Extract the [x, y] coordinate from the center of the cell holding the provided text.  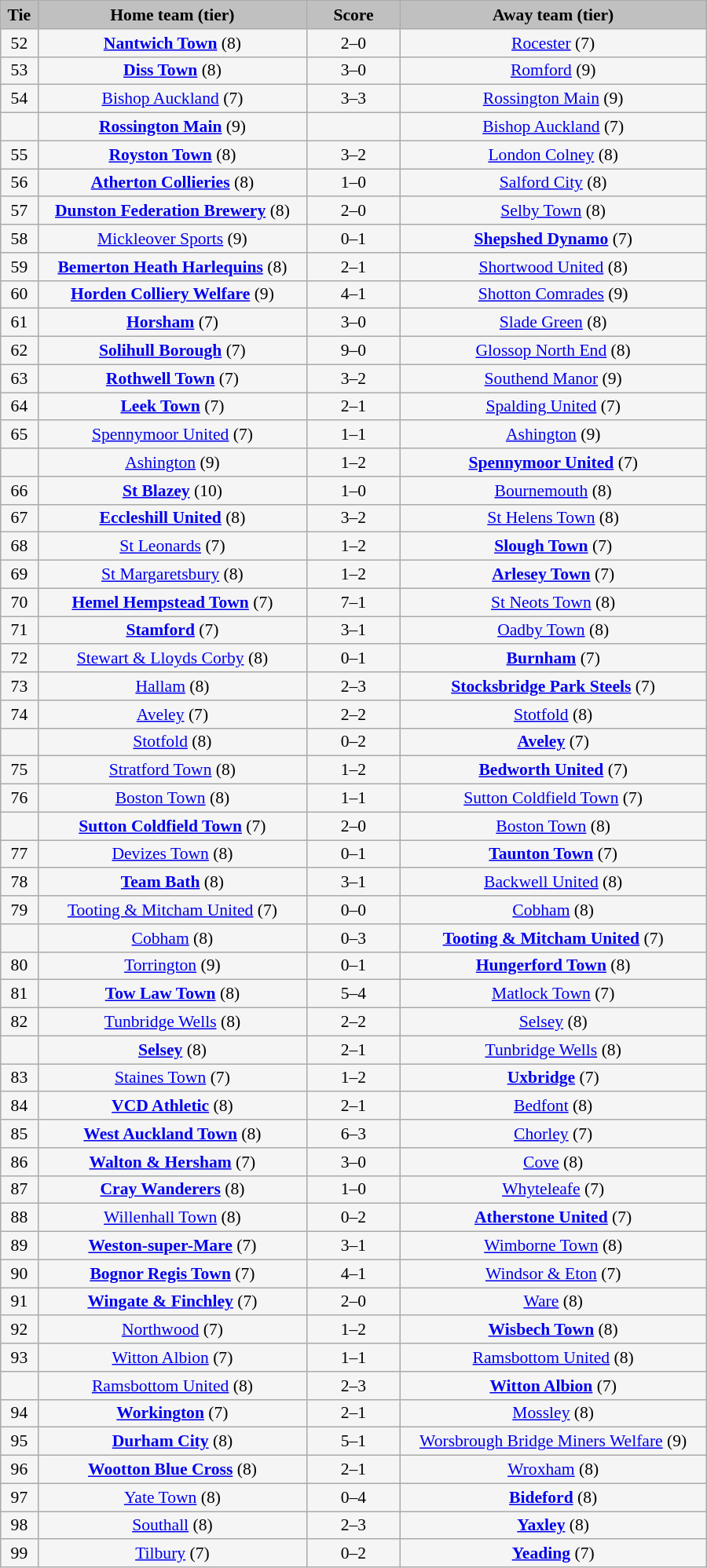
Matlock Town (7) [553, 994]
81 [19, 994]
0–4 [353, 1497]
74 [19, 715]
Stamford (7) [173, 630]
65 [19, 435]
Slade Green (8) [553, 323]
79 [19, 910]
Hallam (8) [173, 686]
Shotton Comrades (9) [553, 294]
Wisbech Town (8) [553, 1330]
92 [19, 1330]
Stratford Town (8) [173, 770]
Home team (tier) [173, 15]
72 [19, 659]
Solihull Borough (7) [173, 351]
Burnham (7) [553, 659]
Mossley (8) [553, 1413]
Cove (8) [553, 1162]
75 [19, 770]
9–0 [353, 351]
64 [19, 407]
70 [19, 602]
Walton & Hersham (7) [173, 1162]
St Blazey (10) [173, 491]
Horden Colliery Welfare (9) [173, 294]
Bournemouth (8) [553, 491]
Cray Wanderers (8) [173, 1190]
Hungerford Town (8) [553, 966]
St Margaretsbury (8) [173, 575]
Chorley (7) [553, 1134]
Yaxley (8) [553, 1526]
Devizes Town (8) [173, 854]
Weston-super-Mare (7) [173, 1246]
Oadby Town (8) [553, 630]
Team Bath (8) [173, 883]
Shepshed Dynamo (7) [553, 239]
83 [19, 1078]
7–1 [353, 602]
Whyteleafe (7) [553, 1190]
Worsbrough Bridge Miners Welfare (9) [553, 1442]
Bideford (8) [553, 1497]
3–3 [353, 99]
Tilbury (7) [173, 1554]
96 [19, 1470]
91 [19, 1302]
98 [19, 1526]
56 [19, 183]
61 [19, 323]
53 [19, 71]
Bedfont (8) [553, 1106]
62 [19, 351]
Eccleshill United (8) [173, 518]
87 [19, 1190]
Salford City (8) [553, 183]
Mickleover Sports (9) [173, 239]
60 [19, 294]
55 [19, 155]
Northwood (7) [173, 1330]
St Helens Town (8) [553, 518]
57 [19, 211]
0–0 [353, 910]
Horsham (7) [173, 323]
52 [19, 43]
Wingate & Finchley (7) [173, 1302]
Atherstone United (7) [553, 1218]
69 [19, 575]
5–4 [353, 994]
Windsor & Eton (7) [553, 1274]
Romford (9) [553, 71]
86 [19, 1162]
95 [19, 1442]
Wimborne Town (8) [553, 1246]
97 [19, 1497]
88 [19, 1218]
Yate Town (8) [173, 1497]
VCD Athletic (8) [173, 1106]
Backwell United (8) [553, 883]
Shortwood United (8) [553, 267]
68 [19, 546]
Diss Town (8) [173, 71]
66 [19, 491]
Southall (8) [173, 1526]
Dunston Federation Brewery (8) [173, 211]
Torrington (9) [173, 966]
5–1 [353, 1442]
90 [19, 1274]
89 [19, 1246]
73 [19, 686]
St Neots Town (8) [553, 602]
54 [19, 99]
67 [19, 518]
76 [19, 799]
Rothwell Town (7) [173, 378]
Workington (7) [173, 1413]
Selby Town (8) [553, 211]
71 [19, 630]
Hemel Hempstead Town (7) [173, 602]
93 [19, 1358]
58 [19, 239]
84 [19, 1106]
Atherton Collieries (8) [173, 183]
Score [353, 15]
Tie [19, 15]
London Colney (8) [553, 155]
77 [19, 854]
Bedworth United (7) [553, 770]
Arlesey Town (7) [553, 575]
Wroxham (8) [553, 1470]
Slough Town (7) [553, 546]
6–3 [353, 1134]
Ware (8) [553, 1302]
80 [19, 966]
Southend Manor (9) [553, 378]
Durham City (8) [173, 1442]
Stewart & Lloyds Corby (8) [173, 659]
West Auckland Town (8) [173, 1134]
99 [19, 1554]
78 [19, 883]
Uxbridge (7) [553, 1078]
94 [19, 1413]
Willenhall Town (8) [173, 1218]
Taunton Town (7) [553, 854]
Staines Town (7) [173, 1078]
Spalding United (7) [553, 407]
Glossop North End (8) [553, 351]
Bemerton Heath Harlequins (8) [173, 267]
St Leonards (7) [173, 546]
0–3 [353, 938]
Royston Town (8) [173, 155]
Bognor Regis Town (7) [173, 1274]
Rocester (7) [553, 43]
63 [19, 378]
82 [19, 1022]
Away team (tier) [553, 15]
85 [19, 1134]
Yeading (7) [553, 1554]
59 [19, 267]
Tow Law Town (8) [173, 994]
Nantwich Town (8) [173, 43]
Wootton Blue Cross (8) [173, 1470]
Stocksbridge Park Steels (7) [553, 686]
Leek Town (7) [173, 407]
